Pinpoint the cell where the given text exists, returning its (X, Y) midpoint coordinate. 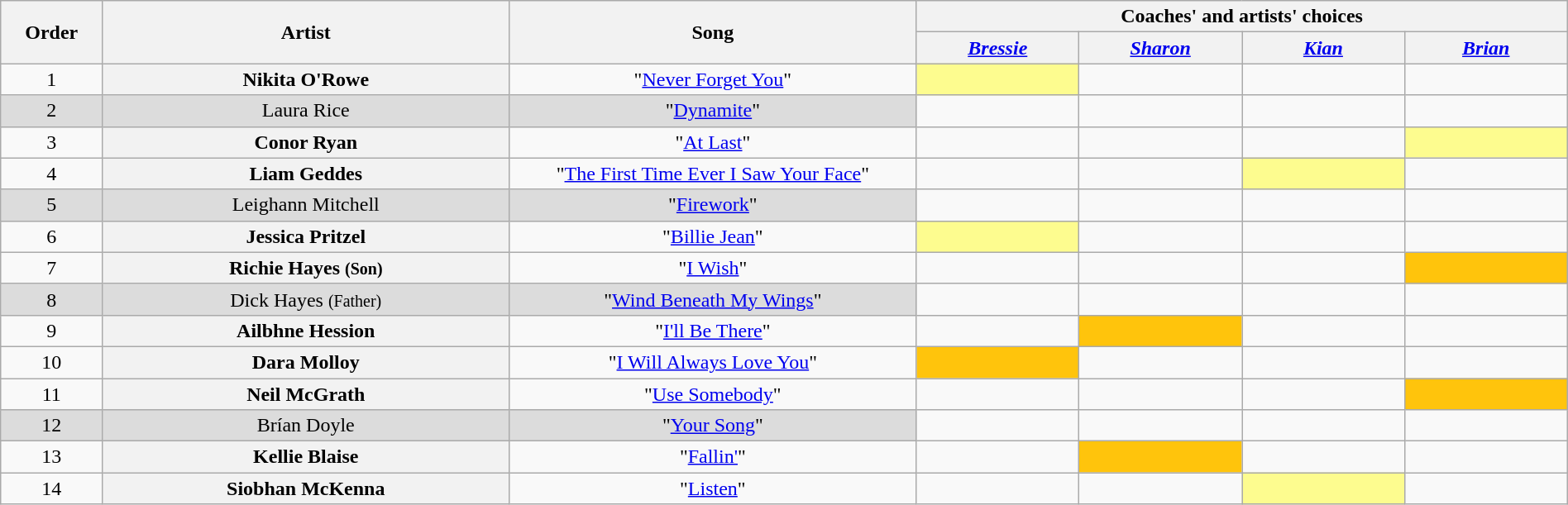
Brían Doyle (306, 426)
Dick Hayes (Father) (306, 299)
Siobhan McKenna (306, 488)
Kellie Blaise (306, 457)
Coaches' and artists' choices (1242, 17)
Kian (1323, 48)
5 (51, 205)
"Your Song" (713, 426)
Brian (1485, 48)
Artist (306, 32)
"I'll Be There" (713, 331)
Conor Ryan (306, 142)
8 (51, 299)
Bressie (997, 48)
"I Will Always Love You" (713, 362)
Leighann Mitchell (306, 205)
13 (51, 457)
1 (51, 79)
7 (51, 268)
Richie Hayes (Son) (306, 268)
"The First Time Ever I Saw Your Face" (713, 174)
Dara Molloy (306, 362)
9 (51, 331)
11 (51, 394)
"Fallin'" (713, 457)
"At Last" (713, 142)
12 (51, 426)
4 (51, 174)
Sharon (1161, 48)
14 (51, 488)
"Wind Beneath My Wings" (713, 299)
"Use Somebody" (713, 394)
"I Wish" (713, 268)
Liam Geddes (306, 174)
"Billie Jean" (713, 236)
Laura Rice (306, 111)
"Dynamite" (713, 111)
"Listen" (713, 488)
3 (51, 142)
6 (51, 236)
Nikita O'Rowe (306, 79)
Neil McGrath (306, 394)
2 (51, 111)
"Never Forget You" (713, 79)
Order (51, 32)
"Firework" (713, 205)
Jessica Pritzel (306, 236)
Ailbhne Hession (306, 331)
Song (713, 32)
10 (51, 362)
